Search for the cell housing the specified text and yield its [x, y] center coordinate. 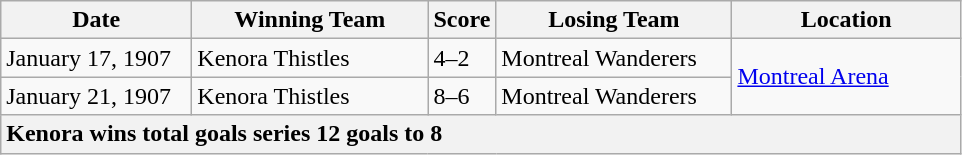
Losing Team [614, 20]
4–2 [462, 58]
Score [462, 20]
Location [846, 20]
Date [96, 20]
January 17, 1907 [96, 58]
Montreal Arena [846, 77]
Winning Team [310, 20]
8–6 [462, 96]
Kenora wins total goals series 12 goals to 8 [481, 134]
January 21, 1907 [96, 96]
